Search for the cell housing the specified text and yield its (X, Y) center coordinate. 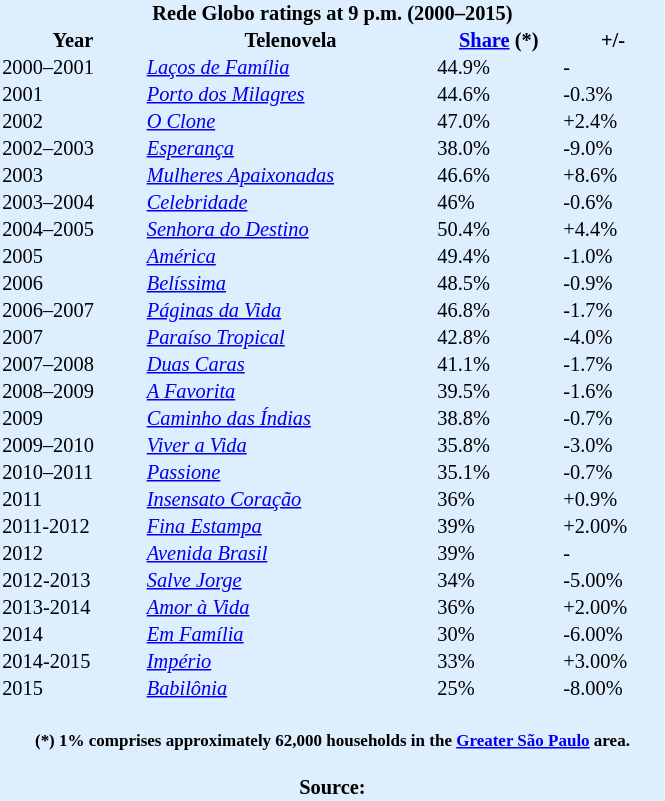
47.0% (499, 122)
25% (499, 688)
Babilônia (290, 688)
+8.6% (614, 176)
-6.00% (614, 634)
O Clone (290, 122)
A Favorita (290, 392)
-3.0% (614, 446)
44.6% (499, 94)
Império (290, 662)
34% (499, 580)
2013-2014 (74, 608)
Paraíso Tropical (290, 338)
-0.6% (614, 202)
-4.0% (614, 338)
2010–2011 (74, 472)
Passione (290, 472)
2011-2012 (74, 526)
-0.9% (614, 284)
2009 (74, 418)
-1.6% (614, 392)
Insensato Coração (290, 500)
2005 (74, 256)
2002 (74, 122)
2014-2015 (74, 662)
Senhora do Destino (290, 230)
Telenovela (290, 40)
2007–2008 (74, 364)
2012 (74, 554)
+/- (614, 40)
35.8% (499, 446)
39.5% (499, 392)
42.8% (499, 338)
38.0% (499, 148)
Amor à Vida (290, 608)
Mulheres Apaixonadas (290, 176)
+2.4% (614, 122)
2003–2004 (74, 202)
49.4% (499, 256)
-9.0% (614, 148)
2015 (74, 688)
2004–2005 (74, 230)
Viver a Vida (290, 446)
38.8% (499, 418)
48.5% (499, 284)
2003 (74, 176)
Duas Caras (290, 364)
2001 (74, 94)
Caminho das Índias (290, 418)
Fina Estampa (290, 526)
30% (499, 634)
2011 (74, 500)
-8.00% (614, 688)
(*) 1% comprises approximately 62,000 households in the Greater São Paulo area.Source: (333, 752)
2012-2013 (74, 580)
Year (74, 40)
Esperança (290, 148)
Em Família (290, 634)
2007 (74, 338)
Páginas da Vida (290, 310)
2002–2003 (74, 148)
2006–2007 (74, 310)
50.4% (499, 230)
46.6% (499, 176)
+0.9% (614, 500)
2000–2001 (74, 68)
46.8% (499, 310)
América (290, 256)
-0.3% (614, 94)
41.1% (499, 364)
-5.00% (614, 580)
+4.4% (614, 230)
Belíssima (290, 284)
-1.0% (614, 256)
Rede Globo ratings at 9 p.m. (2000–2015) (333, 14)
Laços de Família (290, 68)
2014 (74, 634)
Share (*) (499, 40)
Celebridade (290, 202)
Porto dos Milagres (290, 94)
2008–2009 (74, 392)
33% (499, 662)
Avenida Brasil (290, 554)
35.1% (499, 472)
2009–2010 (74, 446)
+3.00% (614, 662)
2006 (74, 284)
44.9% (499, 68)
Salve Jorge (290, 580)
46% (499, 202)
